For the text-containing cell, return its midpoint in (X, Y) coordinate format. 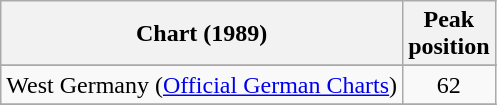
Chart (1989) (202, 34)
West Germany (Official German Charts) (202, 85)
62 (449, 85)
Peakposition (449, 34)
